Locate the cell with the specified text and output its [x, y] center coordinate. 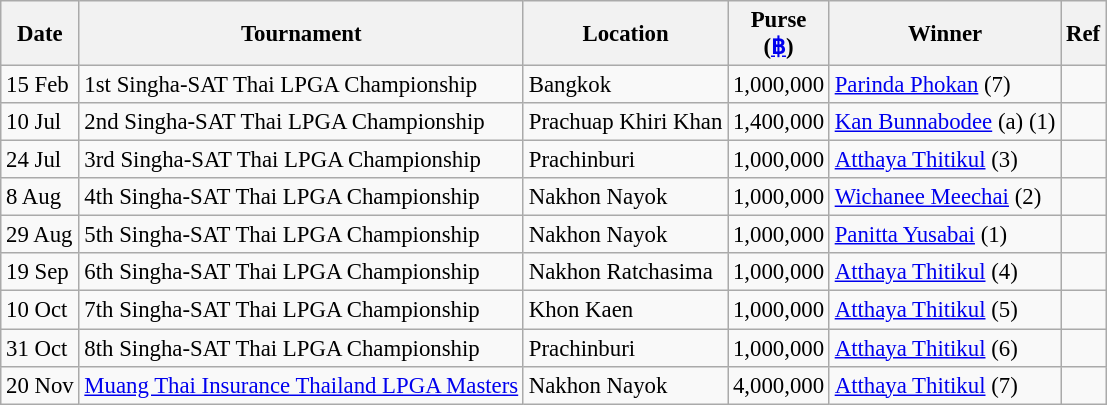
8th Singha-SAT Thai LPGA Championship [301, 348]
Date [40, 34]
Nakhon Ratchasima [625, 273]
29 Aug [40, 235]
Panitta Yusabai (1) [944, 235]
Atthaya Thitikul (6) [944, 348]
6th Singha-SAT Thai LPGA Championship [301, 273]
4th Singha-SAT Thai LPGA Championship [301, 197]
Atthaya Thitikul (4) [944, 273]
8 Aug [40, 197]
Kan Bunnabodee (a) (1) [944, 122]
Wichanee Meechai (2) [944, 197]
Winner [944, 34]
Khon Kaen [625, 310]
20 Nov [40, 385]
3rd Singha-SAT Thai LPGA Championship [301, 160]
10 Jul [40, 122]
10 Oct [40, 310]
Location [625, 34]
24 Jul [40, 160]
Tournament [301, 34]
15 Feb [40, 85]
Bangkok [625, 85]
19 Sep [40, 273]
2nd Singha-SAT Thai LPGA Championship [301, 122]
Prachuap Khiri Khan [625, 122]
1st Singha-SAT Thai LPGA Championship [301, 85]
31 Oct [40, 348]
Ref [1084, 34]
7th Singha-SAT Thai LPGA Championship [301, 310]
Parinda Phokan (7) [944, 85]
Muang Thai Insurance Thailand LPGA Masters [301, 385]
1,400,000 [779, 122]
4,000,000 [779, 385]
5th Singha-SAT Thai LPGA Championship [301, 235]
Purse(฿) [779, 34]
Atthaya Thitikul (7) [944, 385]
Atthaya Thitikul (3) [944, 160]
Atthaya Thitikul (5) [944, 310]
